Provide the (X, Y) coordinate of the cell's center where the given text is located.  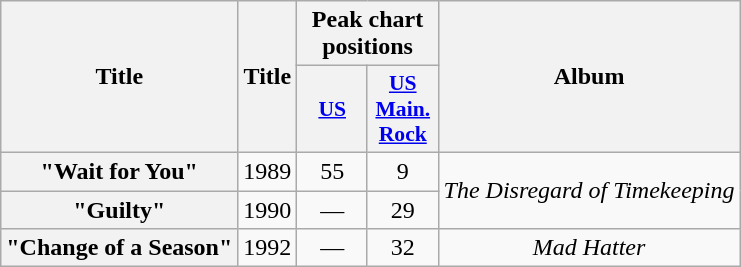
"Wait for You" (120, 171)
1992 (268, 248)
Album (589, 77)
US (332, 110)
Mad Hatter (589, 248)
55 (332, 171)
9 (402, 171)
The Disregard of Timekeeping (589, 190)
29 (402, 209)
US Main. Rock (402, 110)
"Guilty" (120, 209)
"Change of a Season" (120, 248)
1990 (268, 209)
Peak chart positions (368, 34)
32 (402, 248)
1989 (268, 171)
